Search for the cell housing the specified text and yield its (x, y) center coordinate. 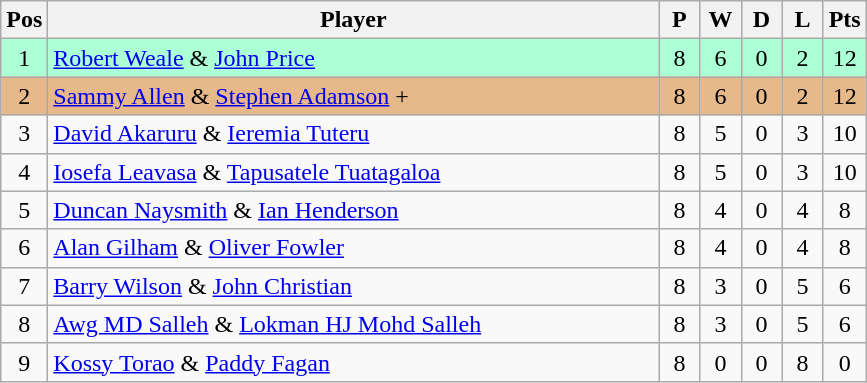
David Akaruru & Ieremia Tuteru (354, 134)
L (802, 20)
1 (24, 58)
W (720, 20)
Player (354, 20)
Kossy Torao & Paddy Fagan (354, 362)
Pos (24, 20)
P (680, 20)
Iosefa Leavasa & Tapusatele Tuatagaloa (354, 172)
D (762, 20)
9 (24, 362)
Duncan Naysmith & Ian Henderson (354, 210)
7 (24, 286)
Sammy Allen & Stephen Adamson + (354, 96)
Alan Gilham & Oliver Fowler (354, 248)
Robert Weale & John Price (354, 58)
Barry Wilson & John Christian (354, 286)
Pts (844, 20)
Awg MD Salleh & Lokman HJ Mohd Salleh (354, 324)
